Locate the cell with the specified text and output its (X, Y) center coordinate. 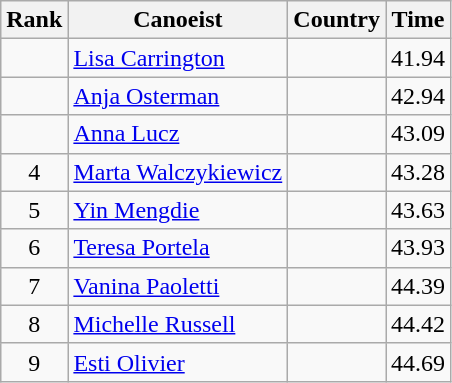
Michelle Russell (178, 324)
44.69 (418, 362)
42.94 (418, 96)
Country (337, 20)
Teresa Portela (178, 248)
5 (34, 210)
43.09 (418, 134)
Yin Mengdie (178, 210)
Canoeist (178, 20)
6 (34, 248)
Anja Osterman (178, 96)
9 (34, 362)
Lisa Carrington (178, 58)
Marta Walczykiewicz (178, 172)
Anna Lucz (178, 134)
4 (34, 172)
Time (418, 20)
44.39 (418, 286)
43.93 (418, 248)
8 (34, 324)
Esti Olivier (178, 362)
44.42 (418, 324)
41.94 (418, 58)
Rank (34, 20)
7 (34, 286)
Vanina Paoletti (178, 286)
43.63 (418, 210)
43.28 (418, 172)
